Locate the cell with the specified text and output its [X, Y] center coordinate. 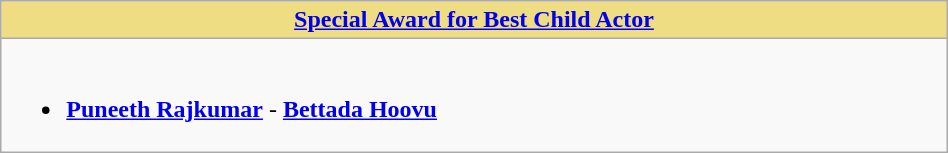
Puneeth Rajkumar - Bettada Hoovu [474, 96]
Special Award for Best Child Actor [474, 20]
